Search for the cell housing the specified text and yield its (x, y) center coordinate. 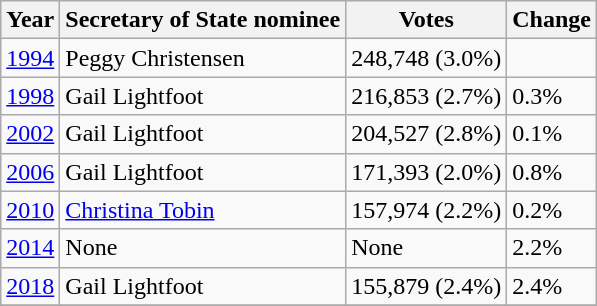
0.2% (552, 210)
0.8% (552, 172)
0.3% (552, 96)
2010 (30, 210)
248,748 (3.0%) (426, 58)
171,393 (2.0%) (426, 172)
Votes (426, 20)
157,974 (2.2%) (426, 210)
Change (552, 20)
204,527 (2.8%) (426, 134)
Christina Tobin (203, 210)
1994 (30, 58)
2006 (30, 172)
0.1% (552, 134)
2.2% (552, 248)
2018 (30, 286)
2002 (30, 134)
2014 (30, 248)
1998 (30, 96)
Year (30, 20)
216,853 (2.7%) (426, 96)
155,879 (2.4%) (426, 286)
Peggy Christensen (203, 58)
2.4% (552, 286)
Secretary of State nominee (203, 20)
